Search for the cell housing the specified text and yield its (X, Y) center coordinate. 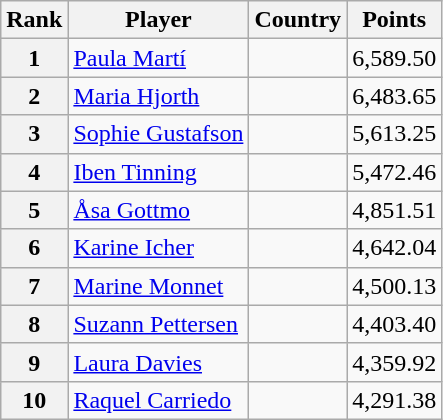
Raquel Carriedo (158, 400)
4 (34, 172)
4,642.04 (394, 248)
8 (34, 324)
Marine Monnet (158, 286)
4,291.38 (394, 400)
Player (158, 20)
Åsa Gottmo (158, 210)
4,500.13 (394, 286)
Rank (34, 20)
9 (34, 362)
10 (34, 400)
4,403.40 (394, 324)
4,851.51 (394, 210)
5 (34, 210)
5,613.25 (394, 134)
1 (34, 58)
Points (394, 20)
Iben Tinning (158, 172)
Suzann Pettersen (158, 324)
Sophie Gustafson (158, 134)
Maria Hjorth (158, 96)
Paula Martí (158, 58)
3 (34, 134)
6,483.65 (394, 96)
5,472.46 (394, 172)
7 (34, 286)
2 (34, 96)
Karine Icher (158, 248)
6,589.50 (394, 58)
Laura Davies (158, 362)
6 (34, 248)
4,359.92 (394, 362)
Country (298, 20)
